From the cell containing the given text, extract its center point as [X, Y] coordinate. 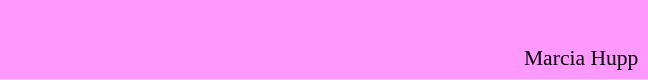
Marcia Hupp [324, 58]
